Output the [X, Y] coordinate of the center of the cell containing the given text.  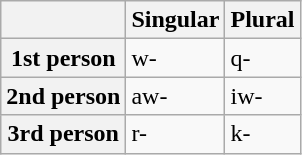
1st person [64, 58]
Plural [262, 20]
2nd person [64, 96]
3rd person [64, 134]
Singular [176, 20]
iw- [262, 96]
r- [176, 134]
aw- [176, 96]
k- [262, 134]
q- [262, 58]
w- [176, 58]
